Capture the cell that displays the provided text and extract its (x, y) central coordinate. 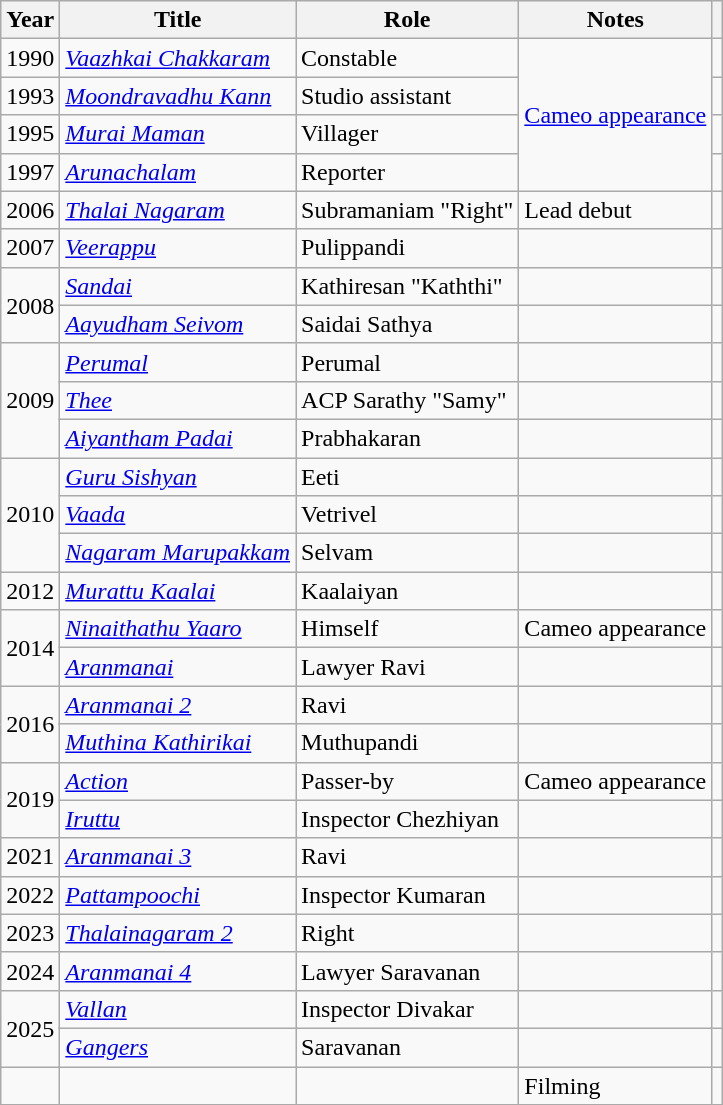
Arunachalam (178, 172)
Vaazhkai Chakkaram (178, 58)
Sandai (178, 286)
Gangers (178, 1047)
Lawyer Ravi (408, 667)
Kathiresan "Kaththi" (408, 286)
Action (178, 781)
Inspector Kumaran (408, 895)
2014 (30, 648)
Saravanan (408, 1047)
Himself (408, 629)
Moondravadhu Kann (178, 96)
Muthina Kathirikai (178, 743)
2016 (30, 724)
Role (408, 20)
Notes (616, 20)
2022 (30, 895)
Year (30, 20)
Murai Maman (178, 134)
Kaalaiyan (408, 591)
Veerappu (178, 248)
1990 (30, 58)
Inspector Divakar (408, 1009)
2008 (30, 305)
Constable (408, 58)
Subramaniam "Right" (408, 210)
2024 (30, 971)
Villager (408, 134)
Vaada (178, 515)
Saidai Sathya (408, 324)
Lead debut (616, 210)
2006 (30, 210)
1993 (30, 96)
Lawyer Saravanan (408, 971)
Iruttu (178, 819)
2025 (30, 1028)
Title (178, 20)
2009 (30, 400)
2023 (30, 933)
Vetrivel (408, 515)
1995 (30, 134)
Reporter (408, 172)
Pattampoochi (178, 895)
Ninaithathu Yaaro (178, 629)
2021 (30, 857)
2007 (30, 248)
ACP Sarathy "Samy" (408, 400)
2012 (30, 591)
Filming (616, 1085)
Eeti (408, 477)
Aiyantham Padai (178, 438)
Aranmanai 2 (178, 705)
Guru Sishyan (178, 477)
Aranmanai 4 (178, 971)
Right (408, 933)
Aayudham Seivom (178, 324)
Aranmanai (178, 667)
1997 (30, 172)
Nagaram Marupakkam (178, 553)
Thalainagaram 2 (178, 933)
Aranmanai 3 (178, 857)
Passer-by (408, 781)
2019 (30, 800)
Inspector Chezhiyan (408, 819)
Selvam (408, 553)
Pulippandi (408, 248)
Thee (178, 400)
Vallan (178, 1009)
Murattu Kaalai (178, 591)
2010 (30, 515)
Prabhakaran (408, 438)
Thalai Nagaram (178, 210)
Studio assistant (408, 96)
Muthupandi (408, 743)
